From the cell containing the given text, extract its center point as [x, y] coordinate. 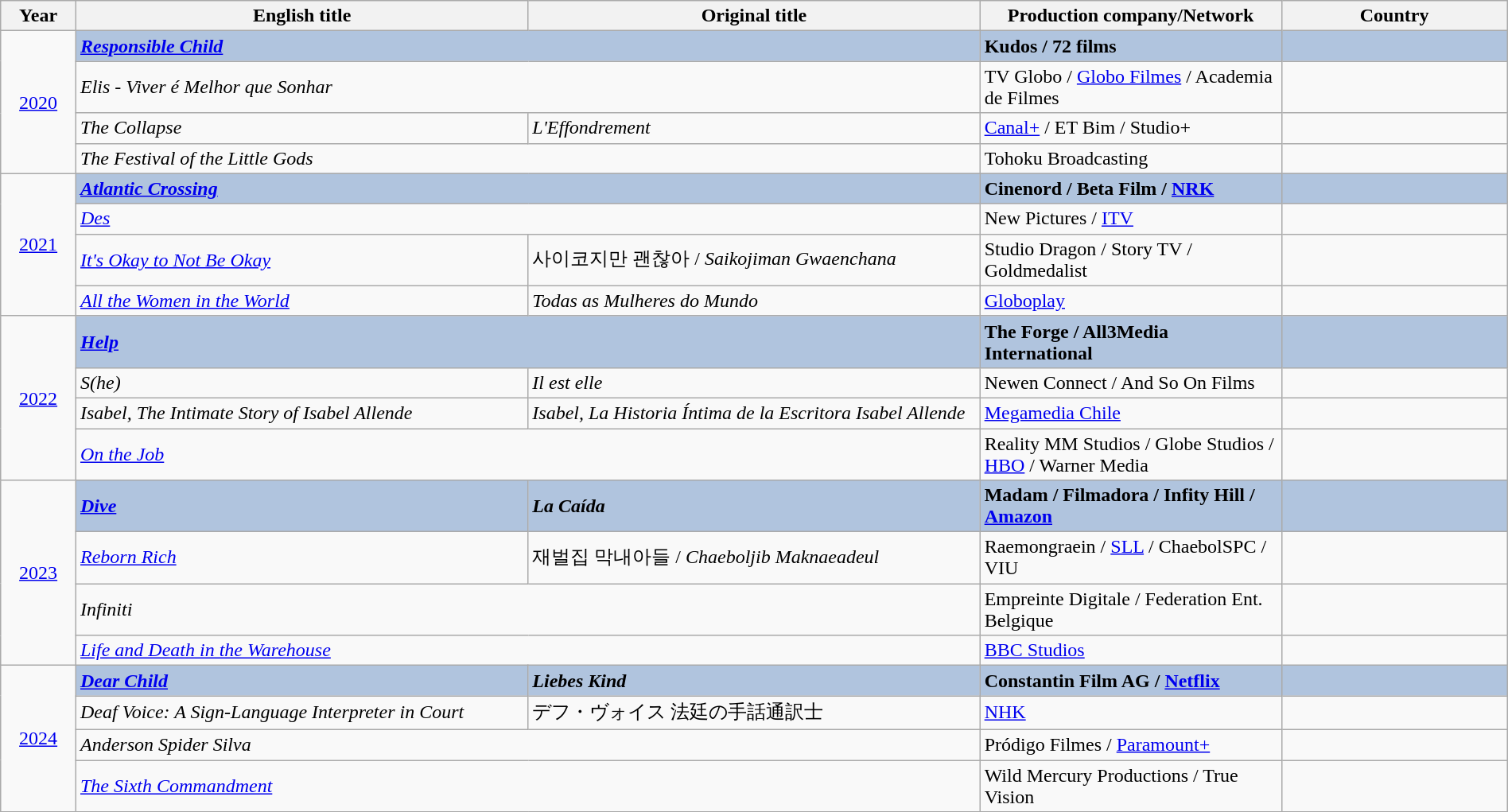
Deaf Voice: A Sign-Language Interpreter in Court [301, 713]
Kudos / 72 films [1131, 46]
Anderson Spider Silva [528, 744]
Dear Child [301, 681]
The Collapse [301, 128]
Newen Connect / And So On Films [1131, 383]
Il est elle [754, 383]
2022 [38, 398]
デフ・ヴォイス 法廷の手話通訳士 [754, 713]
Help [528, 342]
Dive [301, 506]
2021 [38, 245]
English title [301, 16]
It's Okay to Not Be Okay [301, 259]
Responsible Child [528, 46]
S(he) [301, 383]
Country [1394, 16]
Original title [754, 16]
2020 [38, 102]
2024 [38, 739]
Production company/Network [1131, 16]
Reborn Rich [301, 558]
Constantin Film AG / Netflix [1131, 681]
Life and Death in the Warehouse [528, 651]
Megamedia Chile [1131, 413]
On the Job [528, 453]
사이코지만 괜찮아 / Saikojiman Gwaenchana [754, 259]
Wild Mercury Productions / True Vision [1131, 786]
재벌집 막내아들 / Chaeboljib Maknaeadeul [754, 558]
Des [528, 219]
Liebes Kind [754, 681]
Todas as Mulheres do Mundo [754, 301]
Pródigo Filmes / Paramount+ [1131, 744]
L'Effondrement [754, 128]
Elis - Viver é Melhor que Sonhar [528, 87]
The Festival of the Little Gods [528, 158]
Atlantic Crossing [528, 188]
NHK [1131, 713]
Isabel, The Intimate Story of Isabel Allende [301, 413]
The Forge / All3Media International [1131, 342]
Empreinte Digitale / Federation Ent. Belgique [1131, 609]
La Caída [754, 506]
Studio Dragon / Story TV / Goldmedalist [1131, 259]
New Pictures / ITV [1131, 219]
Reality MM Studios / Globe Studios / HBO / Warner Media [1131, 453]
Canal+ / ET Bim / Studio+ [1131, 128]
Madam / Filmadora / Infity Hill / Amazon [1131, 506]
Isabel, La Historia Íntima de la Escritora Isabel Allende [754, 413]
Raemongraein / SLL / ChaebolSPC / VIU [1131, 558]
Tohoku Broadcasting [1131, 158]
Globoplay [1131, 301]
The Sixth Commandment [528, 786]
BBC Studios [1131, 651]
TV Globo / Globo Filmes / Academia de Filmes [1131, 87]
2023 [38, 573]
Infiniti [528, 609]
All the Women in the World [301, 301]
Year [38, 16]
Cinenord / Beta Film / NRK [1131, 188]
